Scan for the cell matching the given text and deliver its (X, Y) coordinate at center. 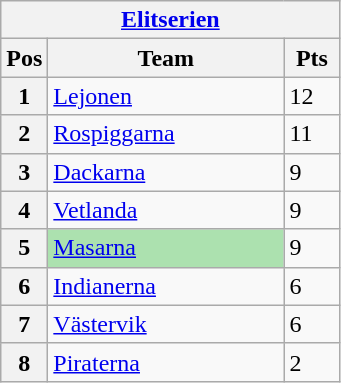
Rospiggarna (166, 134)
1 (24, 96)
7 (24, 324)
5 (24, 248)
12 (312, 96)
8 (24, 362)
Pos (24, 58)
Elitserien (170, 20)
3 (24, 172)
Indianerna (166, 286)
Dackarna (166, 172)
Team (166, 58)
Lejonen (166, 96)
4 (24, 210)
Masarna (166, 248)
Piraterna (166, 362)
Vetlanda (166, 210)
11 (312, 134)
Pts (312, 58)
Västervik (166, 324)
